Identify which cell holds the provided text, then report its [x, y] central coordinate. 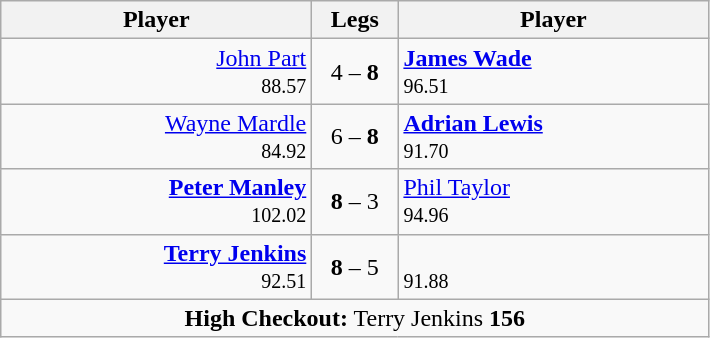
8 – 3 [355, 202]
4 – 8 [355, 72]
Peter Manley 102.02 [156, 202]
Adrian Lewis 91.70 [554, 136]
John Part 88.57 [156, 72]
Legs [355, 20]
91.88 [554, 266]
Phil Taylor 94.96 [554, 202]
Wayne Mardle 84.92 [156, 136]
8 – 5 [355, 266]
High Checkout: Terry Jenkins 156 [355, 318]
Terry Jenkins 92.51 [156, 266]
James Wade 96.51 [554, 72]
6 – 8 [355, 136]
